Scan for the cell matching the given text and deliver its (X, Y) coordinate at center. 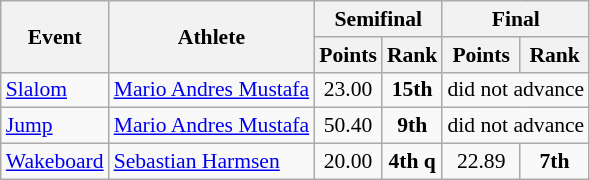
23.00 (348, 90)
Wakeboard (55, 162)
Slalom (55, 90)
22.89 (480, 162)
7th (554, 162)
15th (412, 90)
Final (516, 19)
Event (55, 36)
4th q (412, 162)
Semifinal (378, 19)
Sebastian Harmsen (212, 162)
9th (412, 126)
20.00 (348, 162)
Athlete (212, 36)
Jump (55, 126)
50.40 (348, 126)
